Provide the (x, y) coordinate of the cell's center where the given text is located.  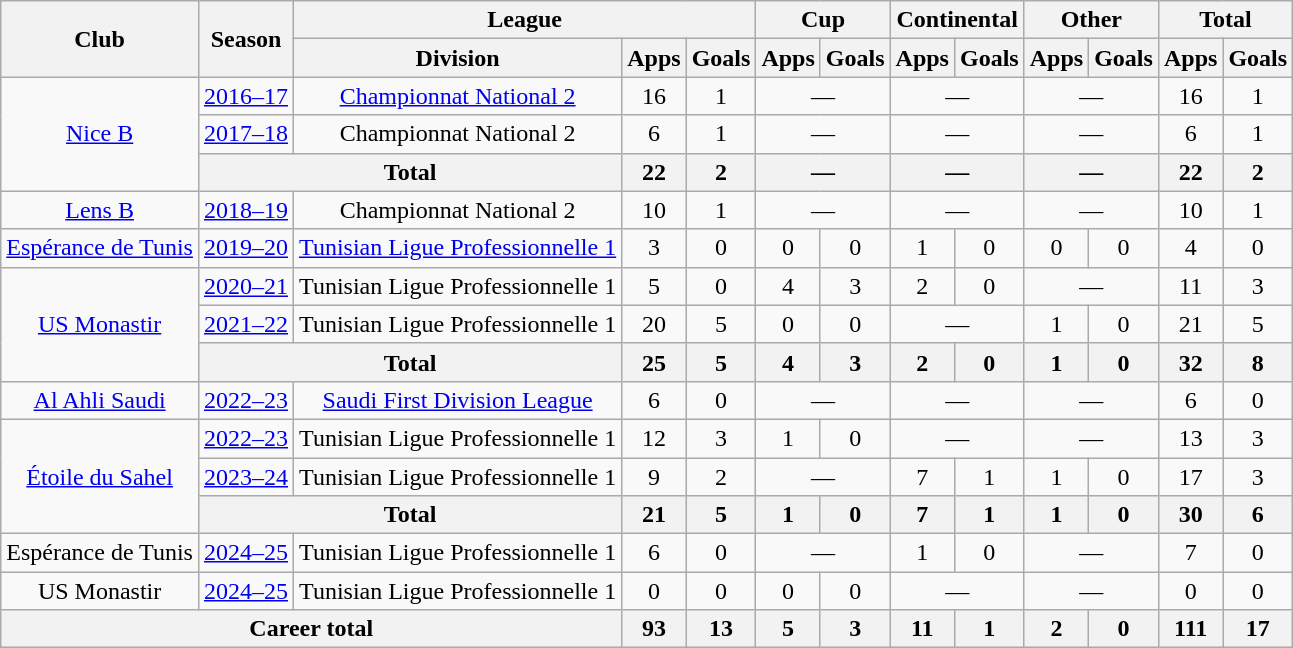
2021–22 (246, 324)
Other (1091, 20)
30 (1190, 515)
2016–17 (246, 96)
2020–21 (246, 286)
League (525, 20)
2023–24 (246, 477)
2018–19 (246, 210)
20 (654, 324)
111 (1190, 629)
32 (1190, 362)
Cup (823, 20)
Season (246, 39)
2017–18 (246, 134)
8 (1258, 362)
Étoile du Sahel (100, 476)
Nice B (100, 134)
Al Ahli Saudi (100, 400)
Continental (957, 20)
Career total (312, 629)
9 (654, 477)
25 (654, 362)
Lens B (100, 210)
93 (654, 629)
Division (458, 58)
Saudi First Division League (458, 400)
12 (654, 438)
2019–20 (246, 248)
Club (100, 39)
